Capture the cell that displays the provided text and extract its (X, Y) central coordinate. 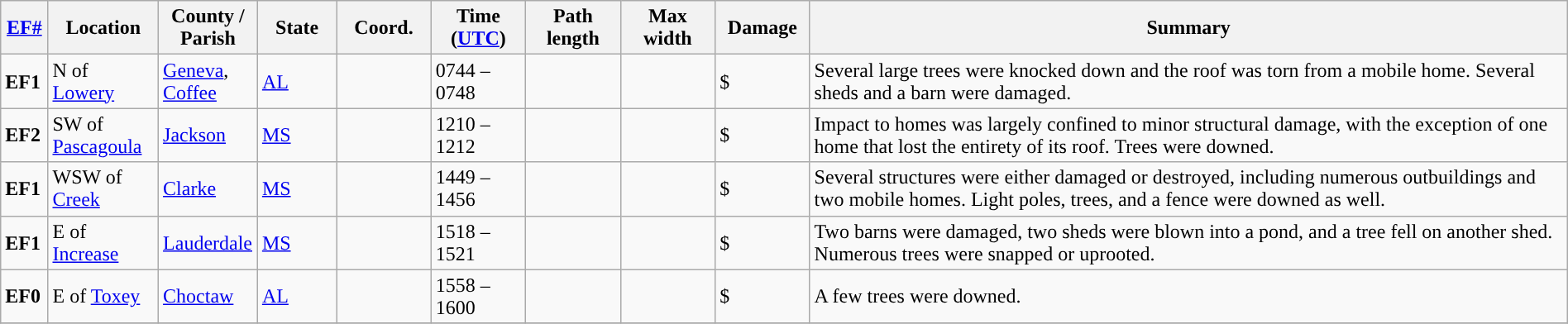
N of Lowery (103, 81)
1210 – 1212 (478, 136)
EF# (25, 28)
E of Toxey (103, 296)
Damage (762, 28)
Two barns were damaged, two sheds were blown into a pond, and a tree fell on another shed. Numerous trees were snapped or uprooted. (1188, 243)
1518 – 1521 (478, 243)
WSW of Creek (103, 188)
Geneva, Coffee (208, 81)
1558 – 1600 (478, 296)
SW of Pascagoula (103, 136)
0744 – 0748 (478, 81)
A few trees were downed. (1188, 296)
Choctaw (208, 296)
1449 – 1456 (478, 188)
Location (103, 28)
County / Parish (208, 28)
State (296, 28)
Summary (1188, 28)
Time (UTC) (478, 28)
Lauderdale (208, 243)
Max width (667, 28)
Jackson (208, 136)
Coord. (384, 28)
Path length (573, 28)
EF0 (25, 296)
EF2 (25, 136)
Several large trees were knocked down and the roof was torn from a mobile home. Several sheds and a barn were damaged. (1188, 81)
E of Increase (103, 243)
Clarke (208, 188)
